Find where the given text appears and provide that cell's center as (x, y) coordinate. 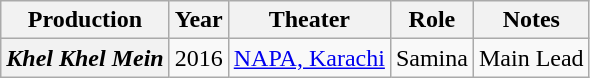
2016 (198, 58)
Main Lead (531, 58)
Notes (531, 20)
Role (432, 20)
Production (85, 20)
NAPA, Karachi (309, 58)
Khel Khel Mein (85, 58)
Samina (432, 58)
Year (198, 20)
Theater (309, 20)
